For the text-containing cell, return its midpoint in [x, y] coordinate format. 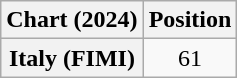
Italy (FIMI) [72, 58]
Chart (2024) [72, 20]
61 [190, 58]
Position [190, 20]
